Pinpoint the cell where the given text exists, returning its (x, y) midpoint coordinate. 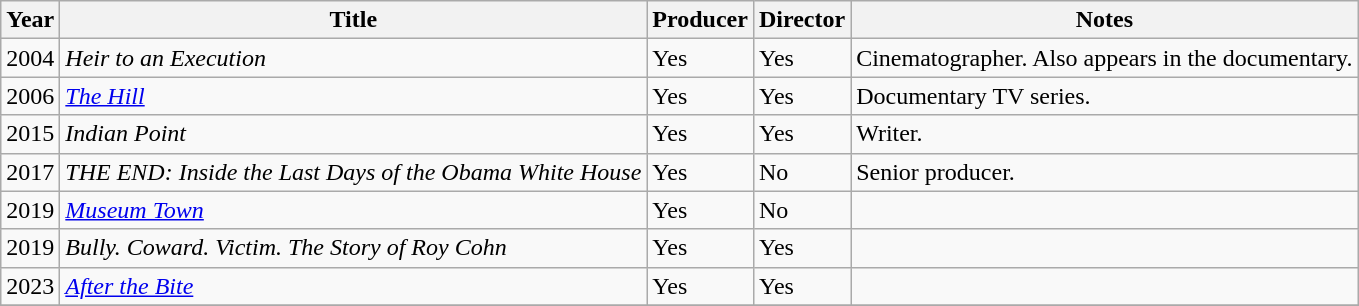
2023 (30, 286)
Cinematographer. Also appears in the documentary. (1104, 58)
Director (802, 20)
2017 (30, 172)
THE END: Inside the Last Days of the Obama White House (354, 172)
Documentary TV series. (1104, 96)
Writer. (1104, 134)
Title (354, 20)
Year (30, 20)
2006 (30, 96)
2004 (30, 58)
Museum Town (354, 210)
After the Bite (354, 286)
2015 (30, 134)
The Hill (354, 96)
Producer (700, 20)
Bully. Coward. Victim. The Story of Roy Cohn (354, 248)
Senior producer. (1104, 172)
Notes (1104, 20)
Indian Point (354, 134)
Heir to an Execution (354, 58)
